Search for the cell housing the specified text and yield its [X, Y] center coordinate. 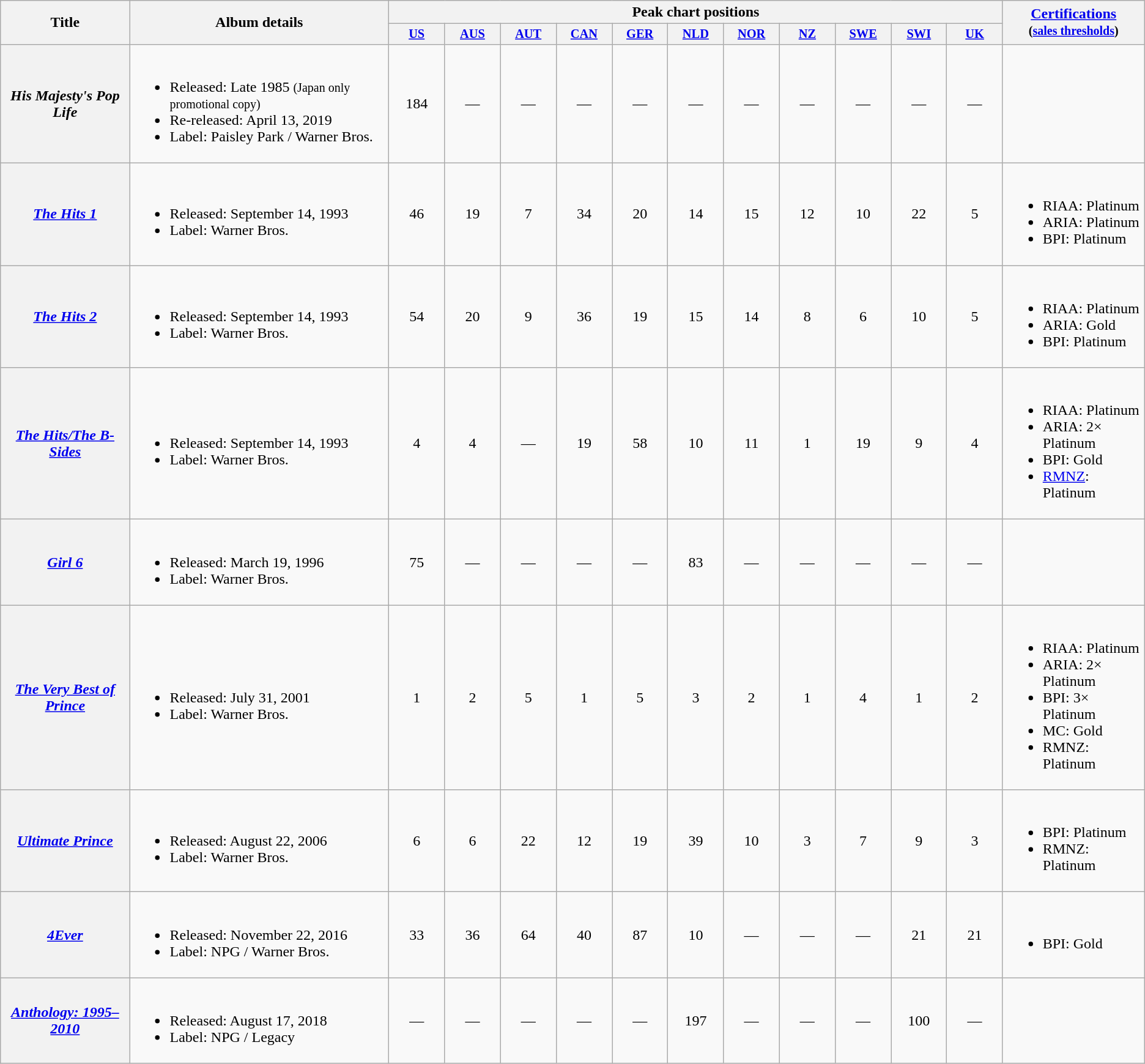
SWI [919, 34]
The Very Best of Prince [65, 698]
BPI: Gold [1073, 935]
Released: March 19, 1996Label: Warner Bros. [259, 562]
UK [975, 34]
NZ [807, 34]
87 [640, 935]
BPI: PlatinumRMNZ: Platinum [1073, 841]
184 [417, 103]
46 [417, 214]
Released: November 22, 2016Label: NPG / Warner Bros. [259, 935]
75 [417, 562]
RIAA: PlatinumARIA: GoldBPI: Platinum [1073, 317]
RIAA: PlatinumARIA: 2× PlatinumBPI: 3× PlatinumMC: GoldRMNZ: Platinum [1073, 698]
11 [751, 444]
Title [65, 23]
CAN [584, 34]
39 [696, 841]
His Majesty's Pop Life [65, 103]
33 [417, 935]
NLD [696, 34]
RIAA: PlatinumARIA: 2× PlatinumBPI: GoldRMNZ: Platinum [1073, 444]
197 [696, 1021]
54 [417, 317]
Peak chart positions [696, 12]
NOR [751, 34]
The Hits 1 [65, 214]
100 [919, 1021]
Released: Late 1985 (Japan only promotional copy)Re-released: April 13, 2019Label: Paisley Park / Warner Bros. [259, 103]
Girl 6 [65, 562]
40 [584, 935]
US [417, 34]
Ultimate Prince [65, 841]
Released: August 22, 2006Label: Warner Bros. [259, 841]
58 [640, 444]
4Ever [65, 935]
AUS [472, 34]
Album details [259, 23]
Certifications(sales thresholds) [1073, 23]
83 [696, 562]
64 [528, 935]
SWE [862, 34]
RIAA: PlatinumARIA: PlatinumBPI: Platinum [1073, 214]
The Hits 2 [65, 317]
AUT [528, 34]
Released: July 31, 2001Label: Warner Bros. [259, 698]
The Hits/The B-Sides [65, 444]
Released: August 17, 2018Label: NPG / Legacy [259, 1021]
Anthology: 1995–2010 [65, 1021]
8 [807, 317]
34 [584, 214]
GER [640, 34]
